Identify which cell holds the provided text, then report its (X, Y) central coordinate. 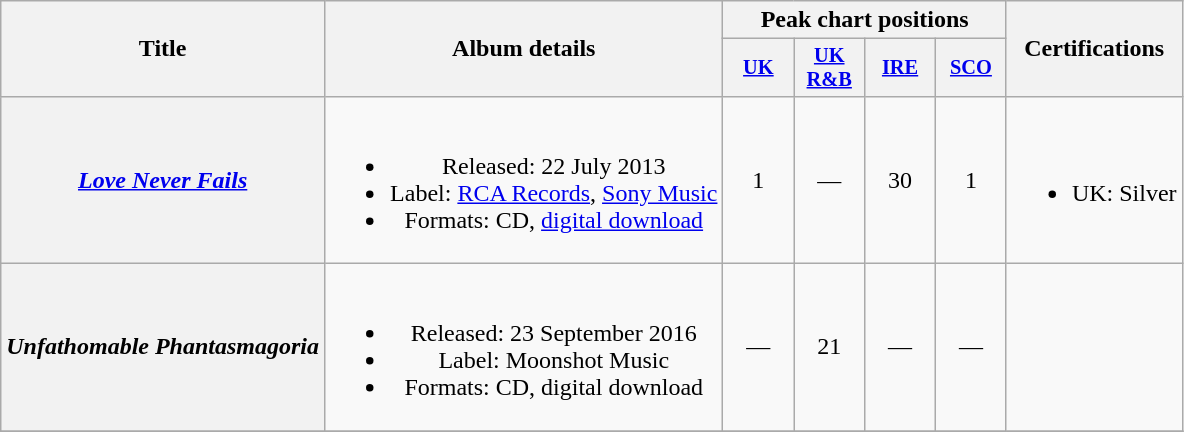
30 (900, 180)
21 (830, 348)
Love Never Fails (163, 180)
Unfathomable Phantasmagoria (163, 348)
IRE (900, 68)
UK: Silver (1094, 180)
Title (163, 49)
Released: 23 September 2016Label: Moonshot MusicFormats: CD, digital download (524, 348)
SCO (972, 68)
Album details (524, 49)
Peak chart positions (864, 20)
Released: 22 July 2013Label: RCA Records, Sony MusicFormats: CD, digital download (524, 180)
UK R&B (830, 68)
Certifications (1094, 49)
UK (758, 68)
